Identify which cell holds the provided text, then report its [X, Y] central coordinate. 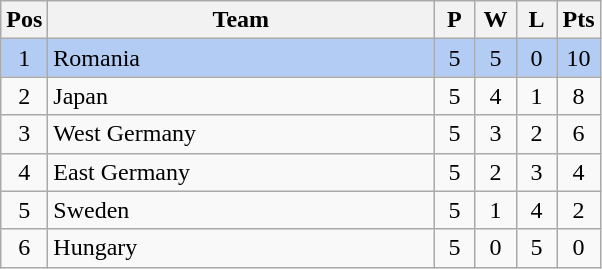
Romania [241, 58]
West Germany [241, 134]
W [496, 20]
10 [578, 58]
Hungary [241, 248]
Japan [241, 96]
L [536, 20]
P [454, 20]
Pts [578, 20]
East Germany [241, 172]
Sweden [241, 210]
Team [241, 20]
8 [578, 96]
Pos [24, 20]
